Determine the [X, Y] coordinate at the center of the cell enclosing the given text.  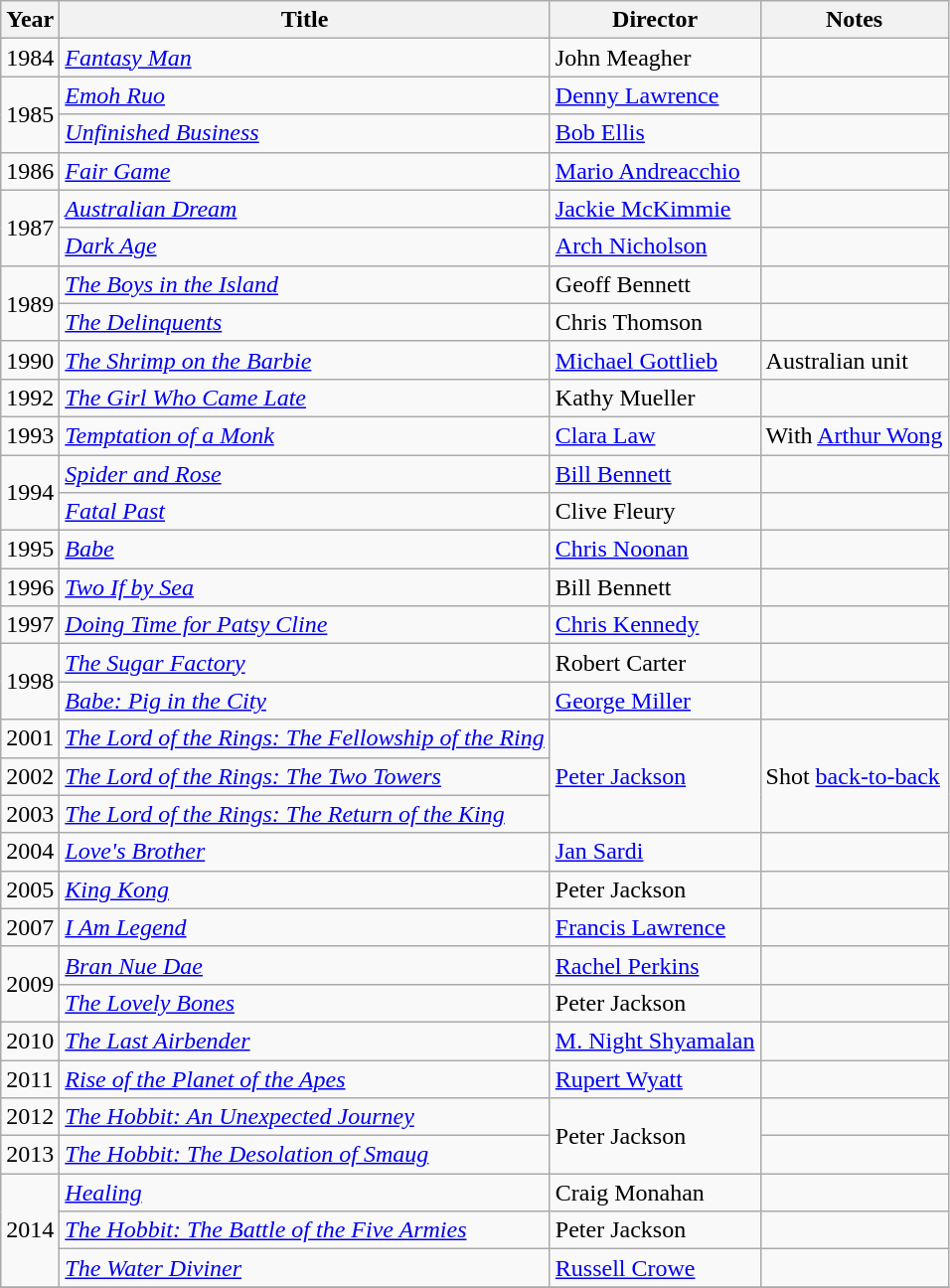
1984 [30, 58]
2003 [30, 814]
2012 [30, 1117]
1996 [30, 587]
Love's Brother [305, 852]
The Lord of the Rings: The Return of the King [305, 814]
2005 [30, 889]
Francis Lawrence [655, 927]
Craig Monahan [655, 1193]
2014 [30, 1230]
The Sugar Factory [305, 663]
Year [30, 20]
Chris Thomson [655, 322]
2004 [30, 852]
Title [305, 20]
1993 [30, 435]
Bob Ellis [655, 133]
Doing Time for Patsy Cline [305, 625]
1997 [30, 625]
Clive Fleury [655, 512]
2002 [30, 776]
The Hobbit: An Unexpected Journey [305, 1117]
Shot back-to-back [855, 776]
George Miller [655, 701]
Kathy Mueller [655, 398]
John Meagher [655, 58]
Arch Nicholson [655, 246]
Jackie McKimmie [655, 209]
Australian unit [855, 360]
Babe [305, 550]
1990 [30, 360]
Bran Nue Dae [305, 965]
1989 [30, 303]
1987 [30, 228]
2010 [30, 1041]
Dark Age [305, 246]
The Shrimp on the Barbie [305, 360]
1992 [30, 398]
Babe: Pig in the City [305, 701]
2011 [30, 1078]
Michael Gottlieb [655, 360]
1998 [30, 682]
Denny Lawrence [655, 95]
Rise of the Planet of the Apes [305, 1078]
1995 [30, 550]
The Girl Who Came Late [305, 398]
Russell Crowe [655, 1268]
Fantasy Man [305, 58]
Temptation of a Monk [305, 435]
Clara Law [655, 435]
The Hobbit: The Desolation of Smaug [305, 1155]
2007 [30, 927]
1985 [30, 114]
Chris Kennedy [655, 625]
Notes [855, 20]
Australian Dream [305, 209]
Jan Sardi [655, 852]
Two If by Sea [305, 587]
1986 [30, 171]
The Lord of the Rings: The Fellowship of the Ring [305, 738]
The Hobbit: The Battle of the Five Armies [305, 1230]
Healing [305, 1193]
Chris Noonan [655, 550]
Director [655, 20]
Spider and Rose [305, 474]
Rupert Wyatt [655, 1078]
M. Night Shyamalan [655, 1041]
King Kong [305, 889]
The Lord of the Rings: The Two Towers [305, 776]
The Delinquents [305, 322]
The Boys in the Island [305, 284]
2009 [30, 984]
2013 [30, 1155]
The Lovely Bones [305, 1003]
With Arthur Wong [855, 435]
I Am Legend [305, 927]
Fatal Past [305, 512]
The Water Diviner [305, 1268]
Rachel Perkins [655, 965]
1994 [30, 493]
Emoh Ruo [305, 95]
2001 [30, 738]
Geoff Bennett [655, 284]
Robert Carter [655, 663]
Mario Andreacchio [655, 171]
Unfinished Business [305, 133]
The Last Airbender [305, 1041]
Fair Game [305, 171]
